Capture the cell that displays the provided text and extract its [X, Y] central coordinate. 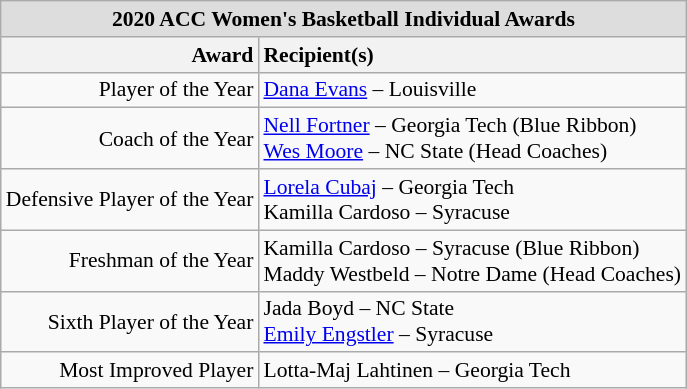
Lotta-Maj Lahtinen – Georgia Tech [472, 371]
Lorela Cubaj – Georgia TechKamilla Cardoso – Syracuse [472, 200]
Most Improved Player [130, 371]
Coach of the Year [130, 138]
Defensive Player of the Year [130, 200]
Recipient(s) [472, 55]
Kamilla Cardoso – Syracuse (Blue Ribbon)Maddy Westbeld – Notre Dame (Head Coaches) [472, 260]
Award [130, 55]
2020 ACC Women's Basketball Individual Awards [344, 19]
Dana Evans – Louisville [472, 90]
Freshman of the Year [130, 260]
Jada Boyd – NC StateEmily Engstler – Syracuse [472, 322]
Sixth Player of the Year [130, 322]
Nell Fortner – Georgia Tech (Blue Ribbon)Wes Moore – NC State (Head Coaches) [472, 138]
Player of the Year [130, 90]
